Output the [X, Y] coordinate of the center of the cell containing the given text.  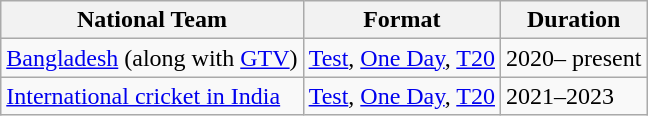
Duration [574, 20]
National Team [152, 20]
Bangladesh (along with GTV) [152, 58]
2020– present [574, 58]
International cricket in India [152, 96]
2021–2023 [574, 96]
Format [402, 20]
